Capture the cell that displays the provided text and extract its [X, Y] central coordinate. 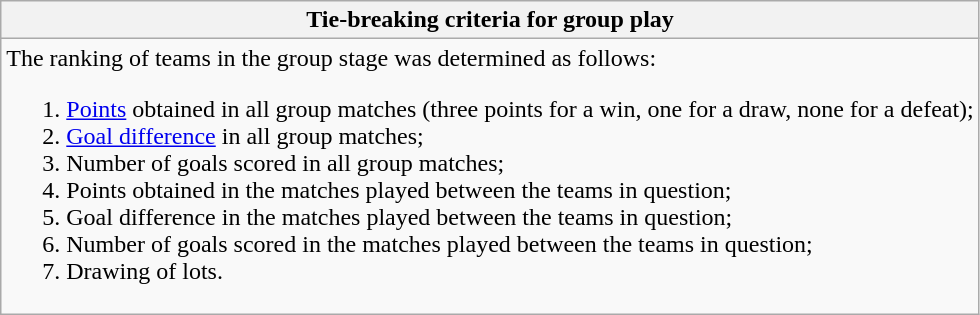
Tie-breaking criteria for group play [490, 20]
